Pinpoint the cell where the given text exists, returning its (X, Y) midpoint coordinate. 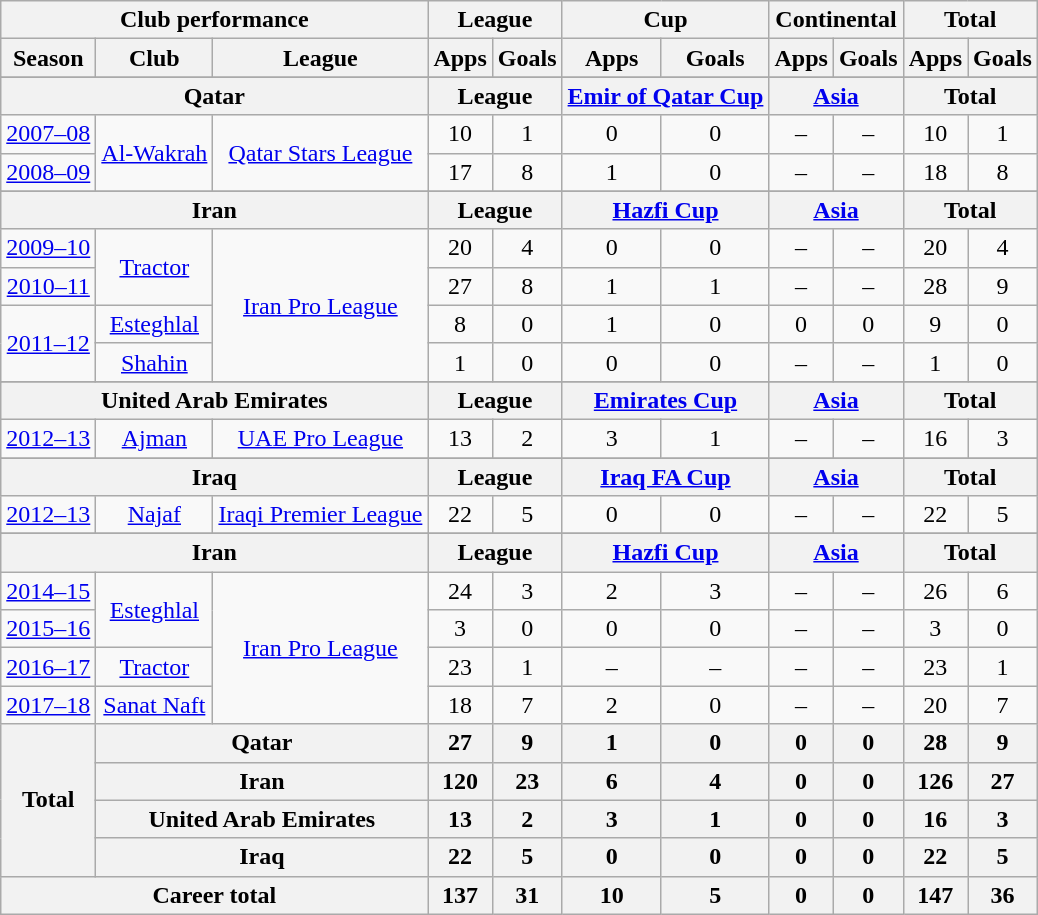
126 (935, 781)
Qatar Stars League (320, 153)
Najaf (154, 515)
UAE Pro League (320, 438)
36 (1003, 895)
2016–17 (48, 667)
Cup (666, 20)
Season (48, 58)
2008–09 (48, 172)
Club (154, 58)
147 (935, 895)
26 (935, 591)
Iraq FA Cup (666, 477)
Career total (214, 895)
2009–10 (48, 248)
137 (460, 895)
2010–11 (48, 286)
2007–08 (48, 134)
Continental (836, 20)
Ajman (154, 438)
120 (460, 781)
Iraqi Premier League (320, 515)
Shahin (154, 362)
Emir of Qatar Cup (666, 96)
17 (460, 172)
Sanat Naft (154, 705)
Al-Wakrah (154, 153)
2017–18 (48, 705)
24 (460, 591)
2014–15 (48, 591)
2015–16 (48, 629)
Emirates Cup (666, 400)
Club performance (214, 20)
31 (527, 895)
2011–12 (48, 343)
